For the text-containing cell, return its midpoint in (X, Y) coordinate format. 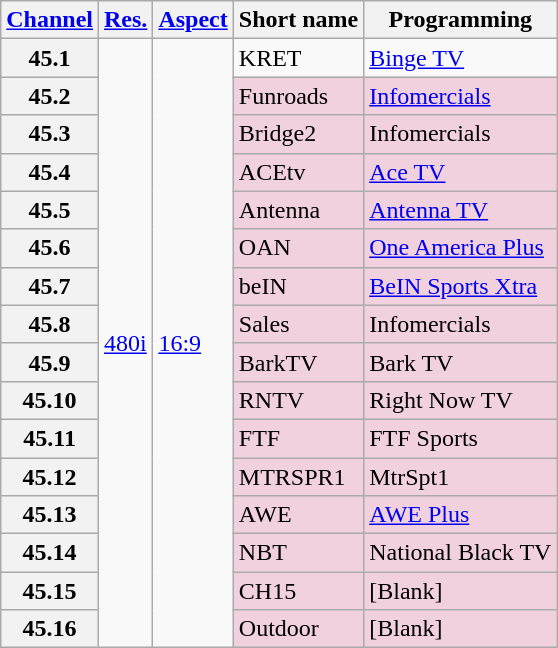
16:9 (193, 344)
Funroads (298, 96)
45.14 (50, 553)
beIN (298, 286)
45.10 (50, 400)
Programming (460, 20)
FTF Sports (460, 438)
45.6 (50, 248)
MTRSPR1 (298, 477)
Outdoor (298, 629)
KRET (298, 58)
BarkTV (298, 362)
Binge TV (460, 58)
Right Now TV (460, 400)
Res. (126, 20)
RNTV (298, 400)
45.7 (50, 286)
45.1 (50, 58)
45.2 (50, 96)
CH15 (298, 591)
Sales (298, 324)
45.8 (50, 324)
45.13 (50, 515)
AWE (298, 515)
45.4 (50, 172)
Antenna TV (460, 210)
45.15 (50, 591)
480i (126, 344)
45.12 (50, 477)
45.16 (50, 629)
45.3 (50, 134)
Antenna (298, 210)
National Black TV (460, 553)
Channel (50, 20)
MtrSpt1 (460, 477)
45.11 (50, 438)
Bridge2 (298, 134)
NBT (298, 553)
45.9 (50, 362)
Aspect (193, 20)
FTF (298, 438)
AWE Plus (460, 515)
Short name (298, 20)
45.5 (50, 210)
ACEtv (298, 172)
Ace TV (460, 172)
One America Plus (460, 248)
OAN (298, 248)
BeIN Sports Xtra (460, 286)
Bark TV (460, 362)
